Extract the (X, Y) coordinate from the center of the cell holding the provided text.  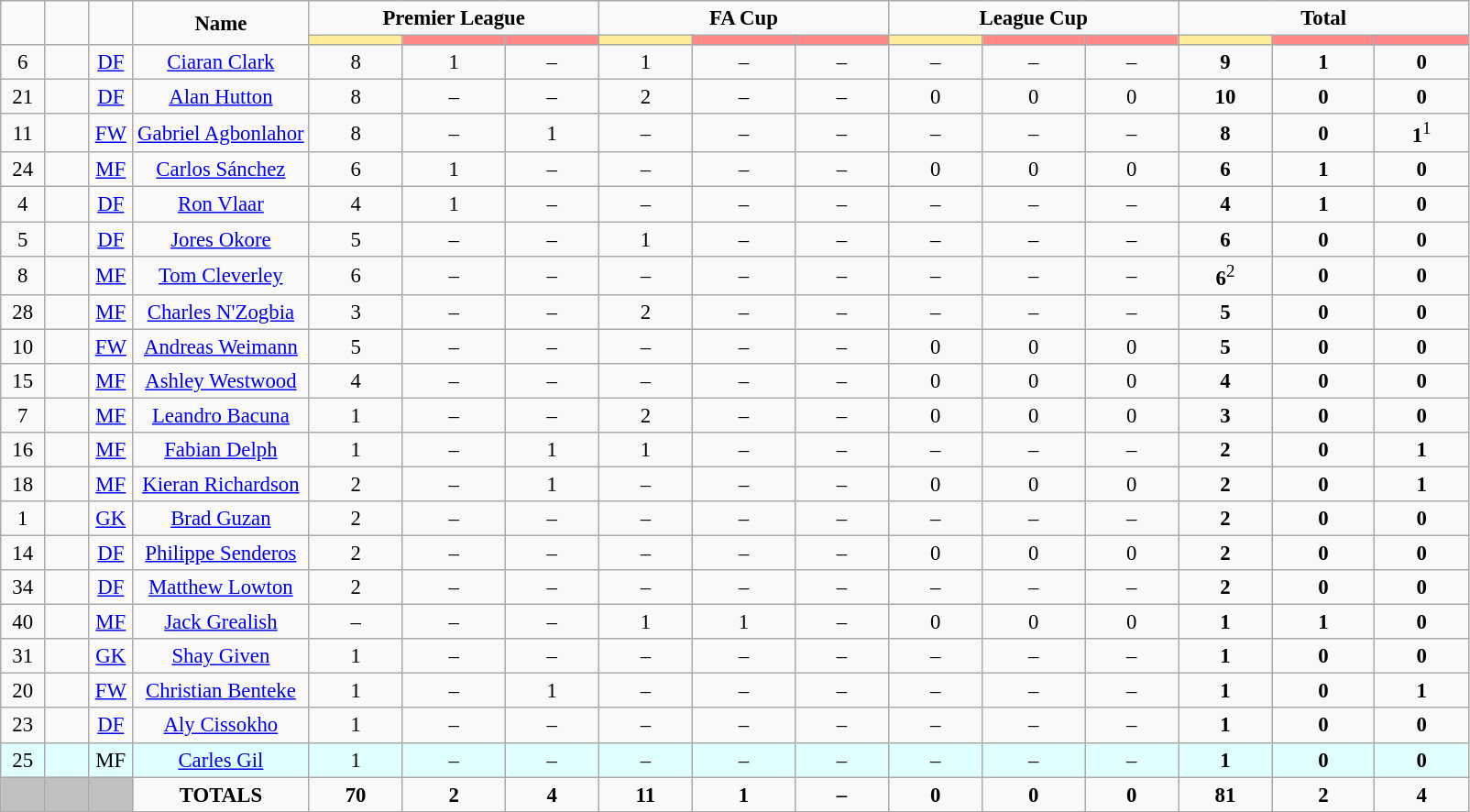
Ron Vlaar (221, 204)
Carlos Sánchez (221, 170)
81 (1225, 795)
Matthew Lowton (221, 587)
Name (221, 23)
FA Cup (743, 18)
Aly Cissokho (221, 726)
62 (1225, 275)
18 (23, 484)
Jores Okore (221, 239)
Alan Hutton (221, 97)
Fabian Delph (221, 450)
Shay Given (221, 656)
34 (23, 587)
23 (23, 726)
9 (1225, 62)
70 (356, 795)
25 (23, 760)
Ashley Westwood (221, 381)
Philippe Senderos (221, 554)
Gabriel Agbonlahor (221, 133)
Jack Grealish (221, 622)
Brad Guzan (221, 519)
Kieran Richardson (221, 484)
Tom Cleverley (221, 275)
21 (23, 97)
Premier League (454, 18)
Andreas Weimann (221, 346)
40 (23, 622)
24 (23, 170)
Christian Benteke (221, 691)
7 (23, 415)
TOTALS (221, 795)
14 (23, 554)
Charles N'Zogbia (221, 312)
Leandro Bacuna (221, 415)
League Cup (1034, 18)
Ciaran Clark (221, 62)
28 (23, 312)
20 (23, 691)
Carles Gil (221, 760)
Total (1323, 18)
15 (23, 381)
16 (23, 450)
31 (23, 656)
